Determine the [X, Y] coordinate at the center of the cell enclosing the given text.  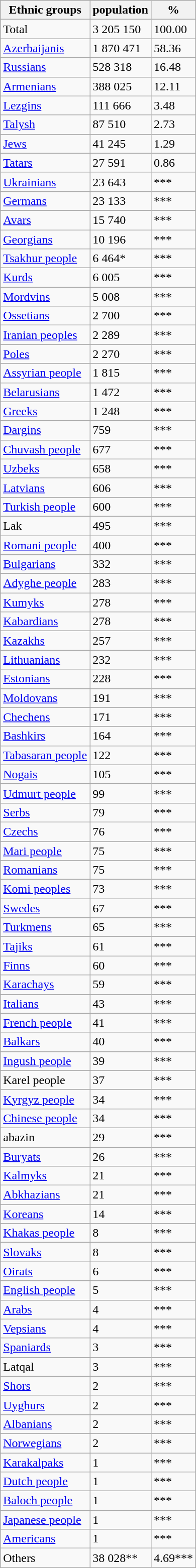
5 008 [121, 297]
1.29 [173, 144]
Ossetians [45, 316]
Kalmyks [45, 1176]
43 [121, 1004]
Latqal [45, 1367]
41 [121, 1023]
Italians [45, 1004]
1 815 [121, 373]
37 [121, 1080]
58.36 [173, 48]
Tatars [45, 163]
population [121, 10]
Abkhazians [45, 1195]
Jews [45, 144]
6 005 [121, 278]
Chechens [45, 717]
6 464* [121, 259]
606 [121, 488]
Ethnic groups [45, 10]
Karachays [45, 985]
759 [121, 430]
Nogais [45, 774]
29 [121, 1137]
Chuvash people [45, 449]
Kazakhs [45, 641]
Avars [45, 220]
Uyghurs [45, 1405]
Czechs [45, 831]
Lezgins [45, 105]
87 510 [121, 125]
79 [121, 812]
Chinese people [45, 1118]
26 [121, 1156]
677 [121, 449]
111 666 [121, 105]
39 [121, 1061]
528 318 [121, 67]
Turkmens [45, 927]
Lak [45, 526]
191 [121, 698]
105 [121, 774]
Karel people [45, 1080]
3 205 150 [121, 29]
Adyghe people [45, 583]
122 [121, 755]
Germans [45, 201]
Georgians [45, 239]
Balkars [45, 1042]
English people [45, 1290]
Talysh [45, 125]
12.11 [173, 86]
Tajiks [45, 946]
Japanese people [45, 1520]
2 700 [121, 316]
16.48 [173, 67]
0.86 [173, 163]
Armenians [45, 86]
15 740 [121, 220]
Iranian peoples [45, 335]
283 [121, 583]
Americans [45, 1539]
1 472 [121, 392]
Baloch people [45, 1501]
1 870 471 [121, 48]
228 [121, 679]
Mordvins [45, 297]
1 248 [121, 411]
Uzbeks [45, 468]
Total [45, 29]
4.69*** [173, 1558]
76 [121, 831]
Others [45, 1558]
Khakas people [45, 1233]
332 [121, 564]
Kumyks [45, 602]
Azerbaijanis [45, 48]
400 [121, 545]
Udmurt people [45, 793]
2.73 [173, 125]
5 [121, 1290]
100.00 [173, 29]
Vepsians [45, 1329]
French people [45, 1023]
23 133 [121, 201]
232 [121, 660]
Dargins [45, 430]
Komi peoples [45, 889]
Tabasaran people [45, 755]
Ingush people [45, 1061]
Koreans [45, 1214]
% [173, 10]
Dutch people [45, 1482]
Bashkirs [45, 736]
495 [121, 526]
Romani people [45, 545]
67 [121, 908]
10 196 [121, 239]
Tsakhur people [45, 259]
3.48 [173, 105]
658 [121, 468]
Lithuanians [45, 660]
abazin [45, 1137]
73 [121, 889]
Bulgarians [45, 564]
61 [121, 946]
Shors [45, 1386]
164 [121, 736]
2 289 [121, 335]
Moldovans [45, 698]
38 028** [121, 1558]
Kyrgyz people [45, 1099]
Slovaks [45, 1252]
Poles [45, 354]
6 [121, 1271]
23 643 [121, 182]
60 [121, 966]
Finns [45, 966]
65 [121, 927]
Turkish people [45, 507]
Estonians [45, 679]
Kabardians [45, 622]
Swedes [45, 908]
Mari people [45, 851]
Serbs [45, 812]
257 [121, 641]
Buryats [45, 1156]
Romanians [45, 870]
Russians [45, 67]
59 [121, 985]
Latvians [45, 488]
14 [121, 1214]
171 [121, 717]
99 [121, 793]
Spaniards [45, 1348]
Oirats [45, 1271]
Belarusians [45, 392]
Kurds [45, 278]
Arabs [45, 1309]
Norwegians [45, 1443]
388 025 [121, 86]
Albanians [45, 1424]
600 [121, 507]
Karakalpaks [45, 1463]
40 [121, 1042]
Ukrainians [45, 182]
Assyrian people [45, 373]
2 270 [121, 354]
41 245 [121, 144]
27 591 [121, 163]
Greeks [45, 411]
